Provide the (x, y) coordinate of the cell's center where the given text is located.  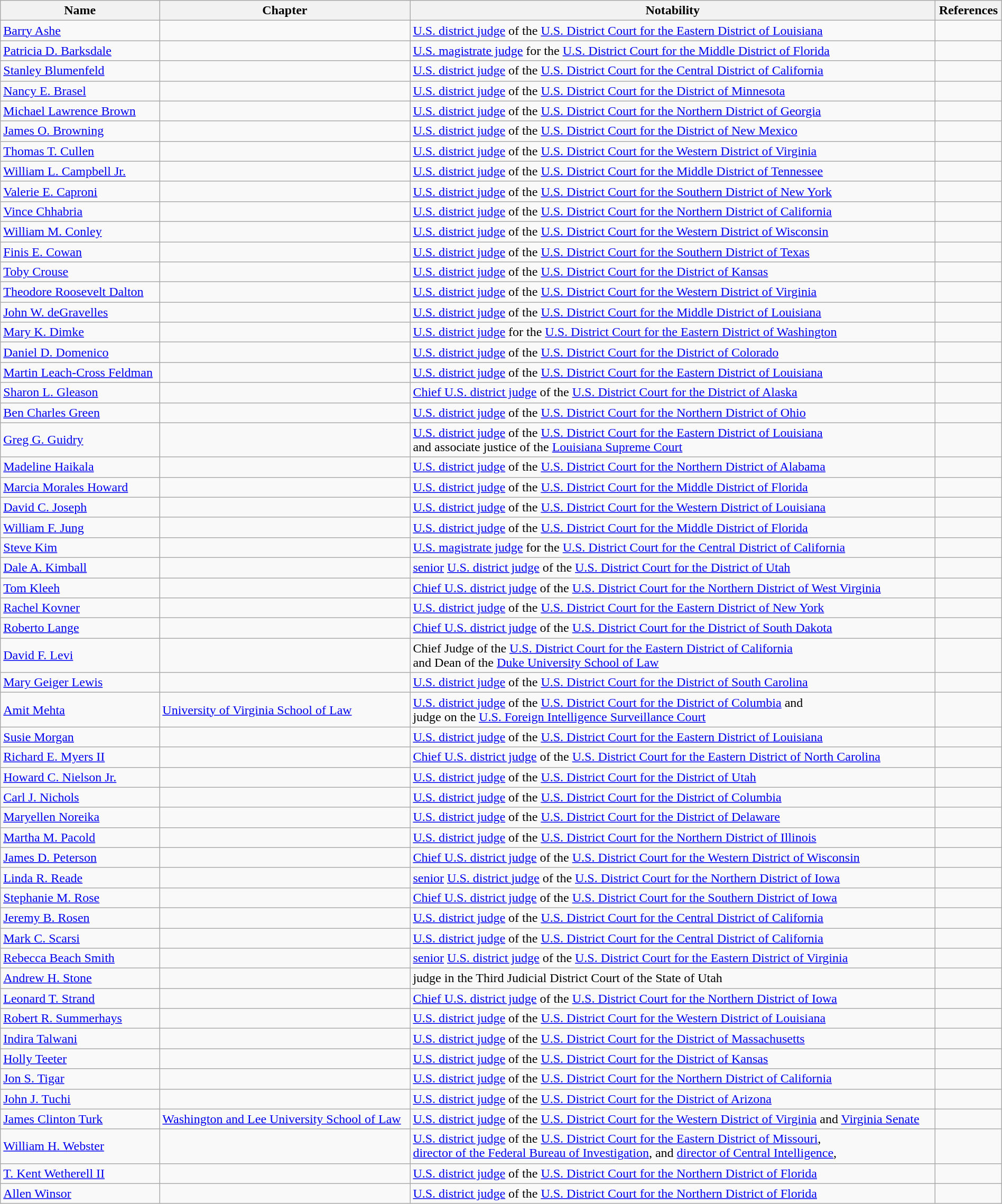
U.S. district judge of the U.S. District Court for the Southern District of Texas (673, 252)
U.S. district judge of the U.S. District Court for the Northern District of Ohio (673, 413)
Barry Ashe (80, 31)
Amit Mehta (80, 710)
David F. Levi (80, 655)
U.S. district judge of the U.S. District Court for the District of Delaware (673, 817)
Valerie E. Caproni (80, 191)
U.S. district judge of the U.S. District Court for the Western District of Wisconsin (673, 231)
Michael Lawrence Brown (80, 111)
Toby Crouse (80, 272)
Andrew H. Stone (80, 978)
Notability (673, 11)
Mary Geiger Lewis (80, 683)
U.S. district judge of the U.S. District Court for the Northern District of Georgia (673, 111)
Martha M. Pacold (80, 837)
Maryellen Noreika (80, 817)
Greg G. Guidry (80, 440)
Steve Kim (80, 547)
John W. deGravelles (80, 312)
Chief U.S. district judge of the U.S. District Court for the District of South Dakota (673, 628)
U.S. district judge of the U.S. District Court for the District of Arizona (673, 1099)
U.S. district judge of the U.S. District Court for the District of Columbia andjudge on the U.S. Foreign Intelligence Surveillance Court (673, 710)
Chief U.S. district judge of the U.S. District Court for the Southern District of Iowa (673, 898)
U.S. district judge of the U.S. District Court for the Southern District of New York (673, 191)
Nancy E. Brasel (80, 91)
Tom Kleeh (80, 588)
Howard C. Nielson Jr. (80, 777)
U.S. district judge of the U.S. District Court for the Northern District of Illinois (673, 837)
U.S. district judge of the U.S. District Court for the District of South Carolina (673, 683)
Chief Judge of the U.S. District Court for the Eastern District of Californiaand Dean of the Duke University School of Law (673, 655)
judge in the Third Judicial District Court of the State of Utah (673, 978)
Chief U.S. district judge of the U.S. District Court for the Western District of Wisconsin (673, 857)
Robert R. Summerhays (80, 1019)
Allen Winsor (80, 1193)
Richard E. Myers II (80, 757)
Martin Leach-Cross Feldman (80, 372)
Carl J. Nichols (80, 797)
Chapter (285, 11)
Vince Chhabria (80, 211)
U.S. district judge of the U.S. District Court for the Northern District of Alabama (673, 467)
U.S. district judge of the U.S. District Court for the District of Minnesota (673, 91)
Leonard T. Strand (80, 998)
Rachel Kovner (80, 608)
senior U.S. district judge of the U.S. District Court for the Northern District of Iowa (673, 878)
U.S. magistrate judge for the U.S. District Court for the Central District of California (673, 547)
Indira Talwani (80, 1039)
Chief U.S. district judge of the U.S. District Court for the Northern District of Iowa (673, 998)
James O. Browning (80, 131)
University of Virginia School of Law (285, 710)
Jon S. Tigar (80, 1079)
Susie Morgan (80, 737)
U.S. district judge of the U.S. District Court for the District of Columbia (673, 797)
Stephanie M. Rose (80, 898)
William L. Campbell Jr. (80, 171)
James D. Peterson (80, 857)
Theodore Roosevelt Dalton (80, 292)
U.S. district judge of the U.S. District Court for the District of New Mexico (673, 131)
senior U.S. district judge of the U.S. District Court for the District of Utah (673, 567)
References (969, 11)
U.S. district judge of the U.S. District Court for the Eastern District of New York (673, 608)
Daniel D. Domenico (80, 352)
William F. Jung (80, 527)
U.S. district judge of the U.S. District Court for the Middle District of Tennessee (673, 171)
T. Kent Wetherell II (80, 1173)
Marcia Morales Howard (80, 487)
Name (80, 11)
U.S. district judge for the U.S. District Court for the Eastern District of Washington (673, 332)
Sharon L. Gleason (80, 393)
Chief U.S. district judge of the U.S. District Court for the Northern District of West Virginia (673, 588)
U.S. district judge of the U.S. District Court for the Eastern District of Louisianaand associate justice of the Louisiana Supreme Court (673, 440)
U.S. magistrate judge for the U.S. District Court for the Middle District of Florida (673, 51)
James Clinton Turk (80, 1119)
Washington and Lee University School of Law (285, 1119)
William M. Conley (80, 231)
U.S. district judge of the U.S. District Court for the Western District of Virginia and Virginia Senate (673, 1119)
Rebecca Beach Smith (80, 958)
Thomas T. Cullen (80, 151)
Chief U.S. district judge of the U.S. District Court for the District of Alaska (673, 393)
Linda R. Reade (80, 878)
Chief U.S. district judge of the U.S. District Court for the Eastern District of North Carolina (673, 757)
Holly Teeter (80, 1059)
U.S. district judge of the U.S. District Court for the District of Utah (673, 777)
Jeremy B. Rosen (80, 918)
David C. Joseph (80, 507)
Stanley Blumenfeld (80, 71)
John J. Tuchi (80, 1099)
Finis E. Cowan (80, 252)
William H. Webster (80, 1146)
U.S. district judge of the U.S. District Court for the Middle District of Louisiana (673, 312)
senior U.S. district judge of the U.S. District Court for the Eastern District of Virginia (673, 958)
Dale A. Kimball (80, 567)
Mark C. Scarsi (80, 938)
U.S. district judge of the U.S. District Court for the District of Massachusetts (673, 1039)
Mary K. Dimke (80, 332)
U.S. district judge of the U.S. District Court for the District of Colorado (673, 352)
Madeline Haikala (80, 467)
Roberto Lange (80, 628)
Patricia D. Barksdale (80, 51)
Ben Charles Green (80, 413)
